Extract the (x, y) coordinate from the center of the cell holding the provided text.  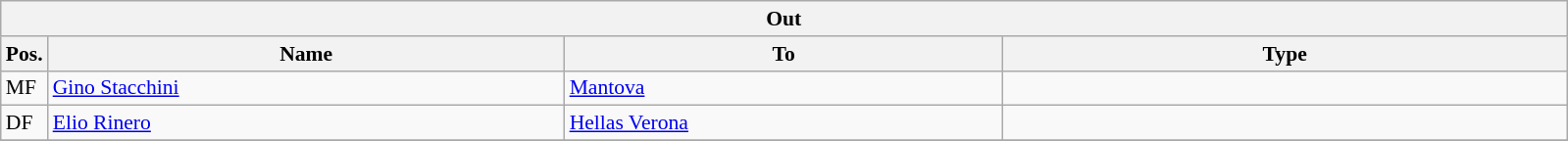
Out (784, 19)
Pos. (25, 54)
To (784, 54)
Mantova (784, 88)
Type (1285, 54)
Name (306, 54)
Elio Rinero (306, 123)
MF (25, 88)
DF (25, 123)
Gino Stacchini (306, 88)
Hellas Verona (784, 123)
